Provide the [X, Y] coordinate of the cell's center where the given text is located.  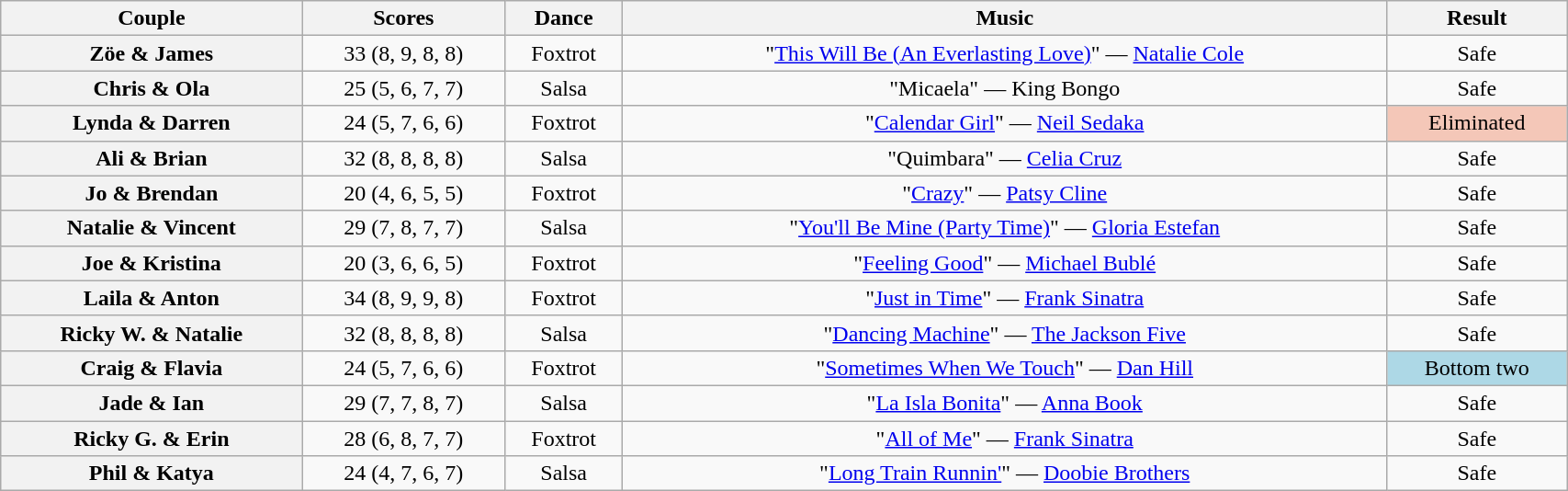
"Crazy" — Patsy Cline [1005, 193]
Bottom two [1477, 368]
Couple [152, 18]
Lynda & Darren [152, 123]
"Sometimes When We Touch" — Dan Hill [1005, 368]
33 (8, 9, 8, 8) [404, 53]
24 (4, 7, 6, 7) [404, 474]
Jo & Brendan [152, 193]
34 (8, 9, 9, 8) [404, 298]
"Feeling Good" — Michael Bublé [1005, 263]
Result [1477, 18]
Jade & Ian [152, 403]
29 (7, 7, 8, 7) [404, 403]
"Dancing Machine" — The Jackson Five [1005, 333]
"Long Train Runnin'" — Doobie Brothers [1005, 474]
"You'll Be Mine (Party Time)" — Gloria Estefan [1005, 228]
Chris & Ola [152, 88]
"Quimbara" — Celia Cruz [1005, 158]
Joe & Kristina [152, 263]
"Calendar Girl" — Neil Sedaka [1005, 123]
20 (4, 6, 5, 5) [404, 193]
Ricky G. & Erin [152, 439]
Eliminated [1477, 123]
"La Isla Bonita" — Anna Book [1005, 403]
28 (6, 8, 7, 7) [404, 439]
20 (3, 6, 6, 5) [404, 263]
Craig & Flavia [152, 368]
Dance [564, 18]
Ali & Brian [152, 158]
Ricky W. & Natalie [152, 333]
"This Will Be (An Everlasting Love)" — Natalie Cole [1005, 53]
"Just in Time" — Frank Sinatra [1005, 298]
29 (7, 8, 7, 7) [404, 228]
25 (5, 6, 7, 7) [404, 88]
Natalie & Vincent [152, 228]
"Micaela" — King Bongo [1005, 88]
Laila & Anton [152, 298]
"All of Me" — Frank Sinatra [1005, 439]
Music [1005, 18]
Scores [404, 18]
Phil & Katya [152, 474]
Zöe & James [152, 53]
